From the cell containing the given text, extract its center point as (x, y) coordinate. 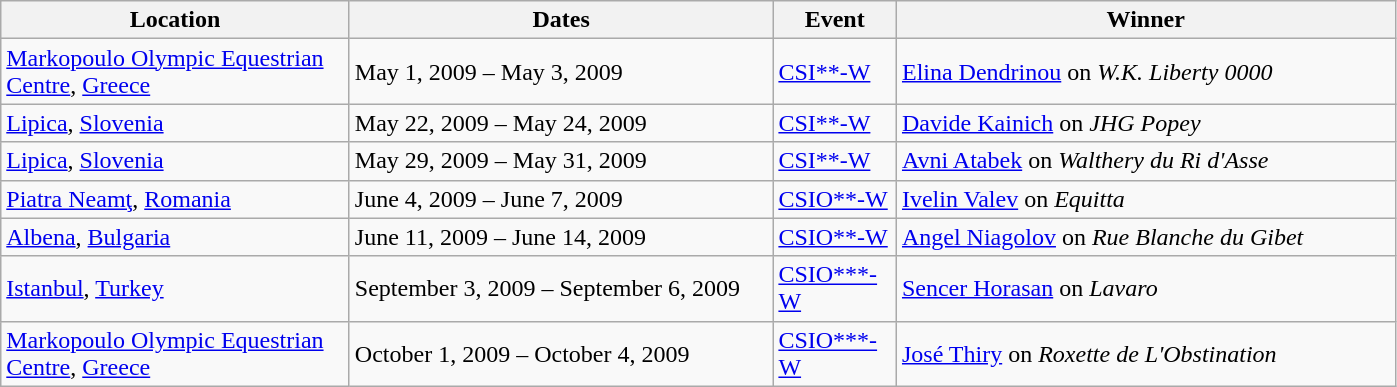
José Thiry on Roxette de L'Obstination (1146, 354)
Ivelin Valev on Equitta (1146, 199)
October 1, 2009 – October 4, 2009 (561, 354)
May 1, 2009 – May 3, 2009 (561, 72)
Istanbul, Turkey (176, 288)
May 22, 2009 – May 24, 2009 (561, 123)
Piatra Neamţ, Romania (176, 199)
May 29, 2009 – May 31, 2009 (561, 161)
Avni Atabek on Walthery du Ri d'Asse (1146, 161)
Albena, Bulgaria (176, 237)
Event (835, 20)
Dates (561, 20)
Elina Dendrinou on W.K. Liberty 0000 (1146, 72)
Winner (1146, 20)
June 11, 2009 – June 14, 2009 (561, 237)
Location (176, 20)
June 4, 2009 – June 7, 2009 (561, 199)
Sencer Horasan on Lavaro (1146, 288)
September 3, 2009 – September 6, 2009 (561, 288)
Angel Niagolov on Rue Blanche du Gibet (1146, 237)
Davide Kainich on JHG Popey (1146, 123)
